Detect which cell encompasses the target text, then output its (x, y) center coordinate. 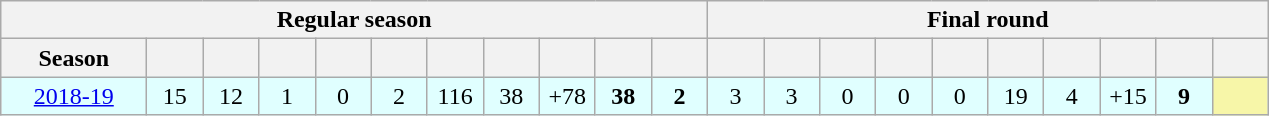
Season (74, 58)
+15 (1128, 96)
Final round (988, 20)
Regular season (354, 20)
19 (1016, 96)
+78 (567, 96)
1 (287, 96)
4 (1072, 96)
116 (455, 96)
9 (1184, 96)
12 (231, 96)
2018-19 (74, 96)
15 (175, 96)
